From the cell containing the given text, extract its center point as [x, y] coordinate. 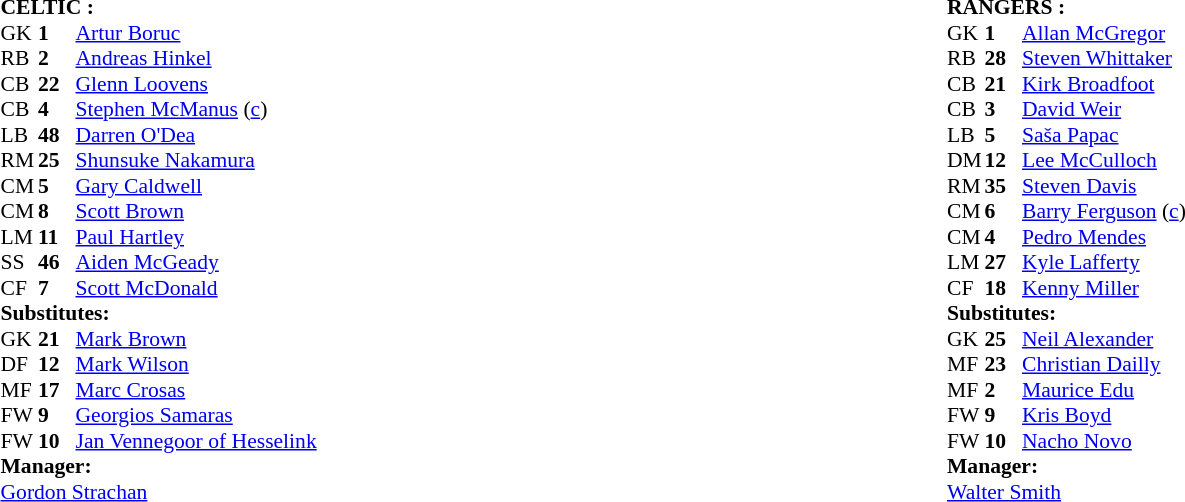
23 [1003, 365]
Manager: [158, 467]
27 [1003, 263]
Stephen McManus (c) [196, 109]
35 [1003, 186]
Jan Vennegoor of Hesselink [196, 441]
Aiden McGeady [196, 263]
7 [57, 288]
48 [57, 135]
17 [57, 390]
DF [19, 365]
SS [19, 263]
46 [57, 263]
Gary Caldwell [196, 186]
Substitutes: [158, 313]
Artur Boruc [196, 33]
3 [1003, 109]
Andreas Hinkel [196, 59]
Darren O'Dea [196, 135]
Georgios Samaras [196, 415]
Scott McDonald [196, 288]
Shunsuke Nakamura [196, 161]
Scott Brown [196, 211]
22 [57, 84]
6 [1003, 211]
DM [966, 161]
Mark Wilson [196, 365]
Marc Crosas [196, 390]
11 [57, 237]
Mark Brown [196, 339]
8 [57, 211]
18 [1003, 288]
Glenn Loovens [196, 84]
Paul Hartley [196, 237]
28 [1003, 59]
